Capture the cell that displays the provided text and extract its [x, y] central coordinate. 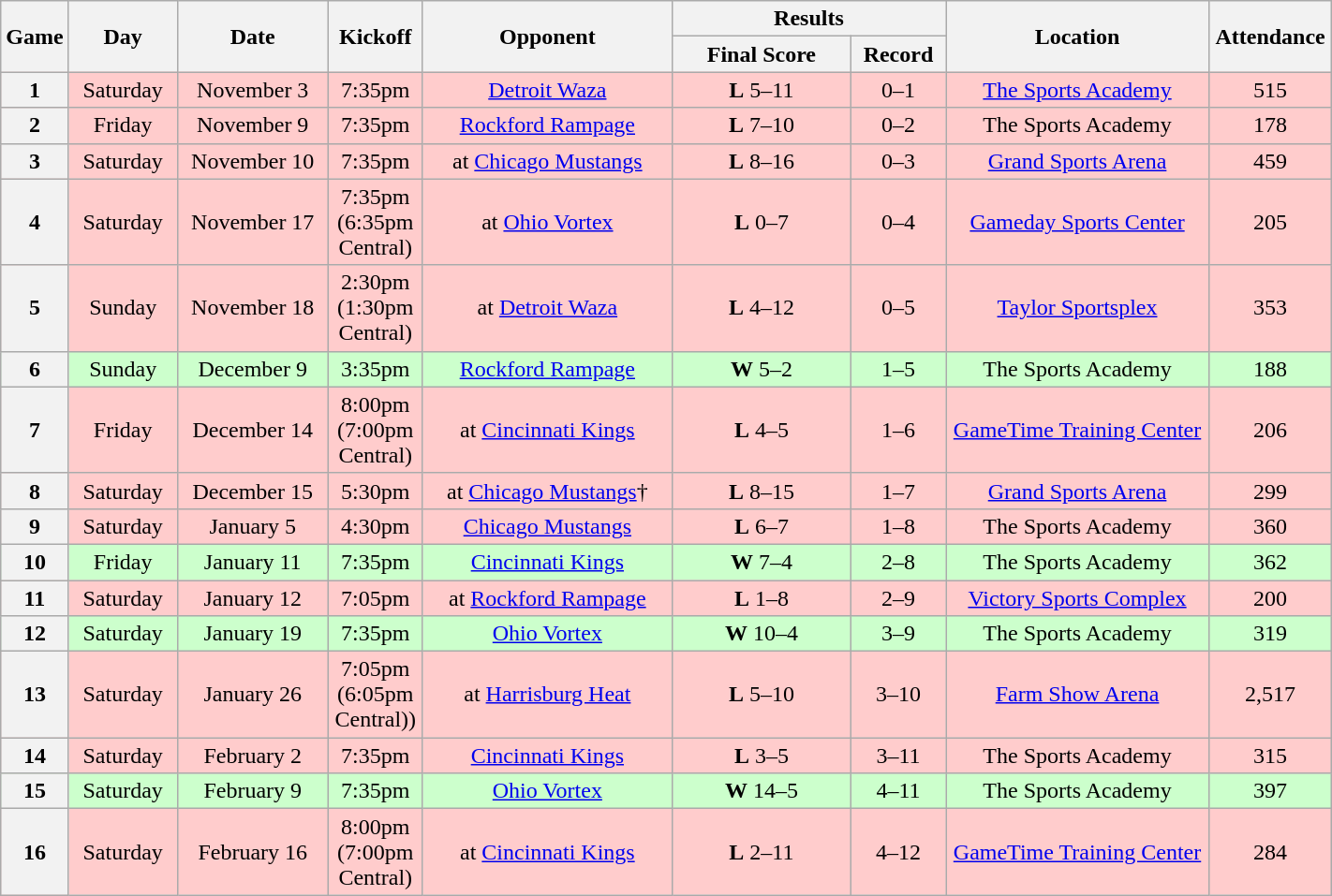
353 [1270, 308]
397 [1270, 791]
7:35pm(6:35pm Central) [375, 222]
315 [1270, 756]
515 [1270, 90]
205 [1270, 222]
1 [35, 90]
at Rockford Rampage [547, 598]
360 [1270, 526]
319 [1270, 634]
15 [35, 791]
14 [35, 756]
December 15 [253, 491]
at Detroit Waza [547, 308]
November 17 [253, 222]
Farm Show Arena [1077, 695]
16 [35, 852]
January 5 [253, 526]
L 2–11 [761, 852]
2 [35, 125]
459 [1270, 161]
Taylor Sportsplex [1077, 308]
188 [1270, 369]
9 [35, 526]
December 14 [253, 430]
200 [1270, 598]
Chicago Mustangs [547, 526]
Opponent [547, 37]
5 [35, 308]
at Chicago Mustangs [547, 161]
5:30pm [375, 491]
362 [1270, 562]
Location [1077, 37]
Gameday Sports Center [1077, 222]
L 4–5 [761, 430]
November 3 [253, 90]
January 26 [253, 695]
1–8 [897, 526]
February 9 [253, 791]
178 [1270, 125]
L 7–10 [761, 125]
February 2 [253, 756]
Kickoff [375, 37]
November 10 [253, 161]
Game [35, 37]
W 5–2 [761, 369]
0–1 [897, 90]
7:05pm [375, 598]
February 16 [253, 852]
Attendance [1270, 37]
2,517 [1270, 695]
L 5–11 [761, 90]
3 [35, 161]
284 [1270, 852]
3–11 [897, 756]
at Harrisburg Heat [547, 695]
2–9 [897, 598]
Day [123, 37]
L 4–12 [761, 308]
L 1–8 [761, 598]
at Chicago Mustangs† [547, 491]
3–9 [897, 634]
Record [897, 54]
L 3–5 [761, 756]
4 [35, 222]
11 [35, 598]
1–6 [897, 430]
299 [1270, 491]
1–5 [897, 369]
L 0–7 [761, 222]
L 8–16 [761, 161]
0–5 [897, 308]
W 7–4 [761, 562]
0–3 [897, 161]
2–8 [897, 562]
1–7 [897, 491]
13 [35, 695]
January 11 [253, 562]
L 8–15 [761, 491]
3–10 [897, 695]
W 10–4 [761, 634]
4:30pm [375, 526]
0–2 [897, 125]
10 [35, 562]
7:05pm(6:05pm Central)) [375, 695]
Date [253, 37]
Detroit Waza [547, 90]
8 [35, 491]
November 18 [253, 308]
at Ohio Vortex [547, 222]
L 5–10 [761, 695]
7 [35, 430]
3:35pm [375, 369]
L 6–7 [761, 526]
November 9 [253, 125]
Results [808, 19]
Final Score [761, 54]
0–4 [897, 222]
Victory Sports Complex [1077, 598]
4–11 [897, 791]
206 [1270, 430]
4–12 [897, 852]
W 14–5 [761, 791]
January 19 [253, 634]
2:30pm(1:30pm Central) [375, 308]
January 12 [253, 598]
December 9 [253, 369]
12 [35, 634]
6 [35, 369]
